Output the [X, Y] coordinate of the center of the cell containing the given text.  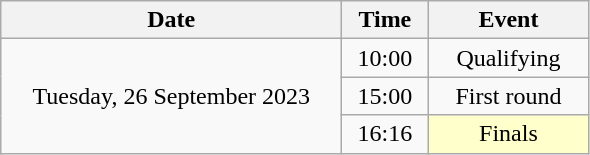
10:00 [385, 58]
First round [508, 96]
Tuesday, 26 September 2023 [172, 96]
Finals [508, 134]
16:16 [385, 134]
15:00 [385, 96]
Event [508, 20]
Date [172, 20]
Qualifying [508, 58]
Time [385, 20]
